Extract the (x, y) coordinate from the center of the cell holding the provided text.  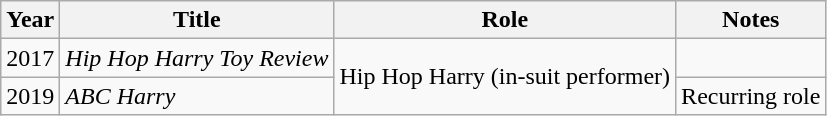
Hip Hop Harry (in-suit performer) (505, 77)
2017 (30, 58)
Role (505, 20)
Recurring role (751, 96)
Notes (751, 20)
ABC Harry (197, 96)
Title (197, 20)
Hip Hop Harry Toy Review (197, 58)
2019 (30, 96)
Year (30, 20)
